Search for the cell housing the specified text and yield its (X, Y) center coordinate. 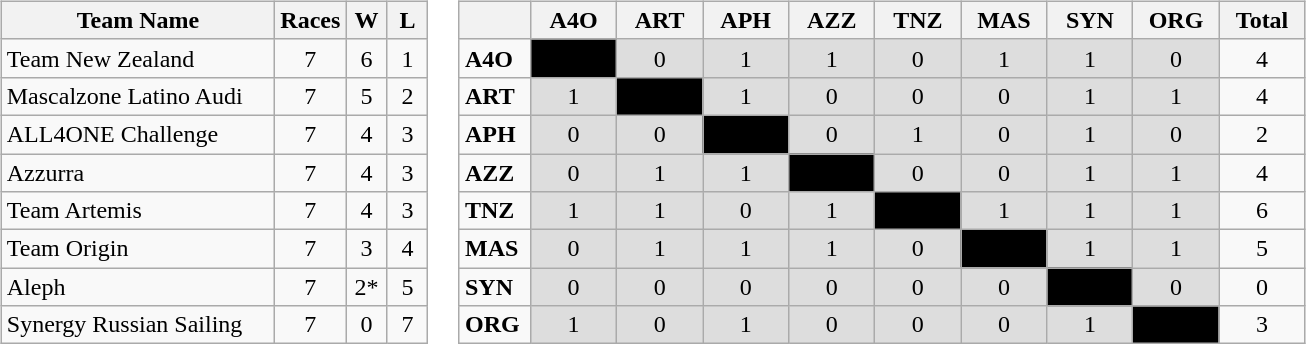
Aleph (138, 287)
Team Name (138, 20)
Mascalzone Latino Audi (138, 96)
Total (1262, 20)
W (366, 20)
Team Origin (138, 249)
Team New Zealand (138, 58)
ALL4ONE Challenge (138, 134)
Races (310, 20)
2* (366, 287)
L (408, 20)
Team Artemis (138, 211)
Azzurra (138, 173)
Synergy Russian Sailing (138, 325)
